Identify which cell holds the provided text, then report its (x, y) central coordinate. 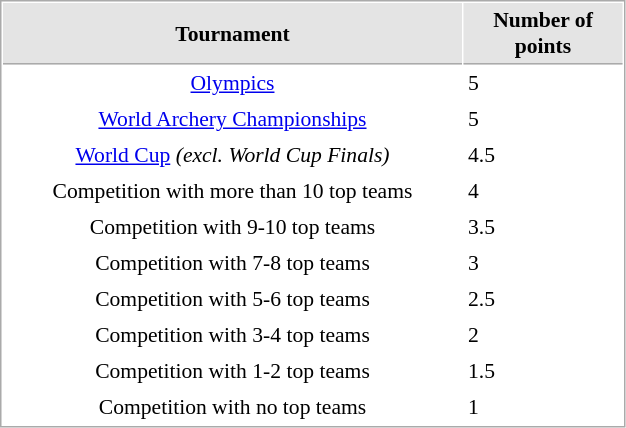
Competition with 1-2 top teams (232, 371)
Competition with 7-8 top teams (232, 263)
4 (544, 191)
Tournament (232, 34)
Competition with no top teams (232, 407)
World Archery Championships (232, 119)
Competition with more than 10 top teams (232, 191)
Competition with 9-10 top teams (232, 227)
2.5 (544, 299)
3.5 (544, 227)
2 (544, 335)
1.5 (544, 371)
3 (544, 263)
Number of points (544, 34)
Competition with 3-4 top teams (232, 335)
Competition with 5-6 top teams (232, 299)
4.5 (544, 155)
1 (544, 407)
World Cup (excl. World Cup Finals) (232, 155)
Olympics (232, 83)
